Pinpoint the cell where the given text exists, returning its (x, y) midpoint coordinate. 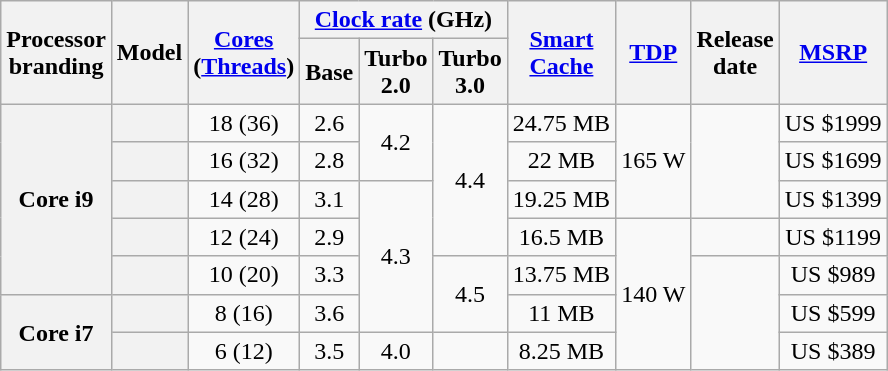
22 MB (561, 161)
8.25 MB (561, 351)
US $1199 (833, 237)
US $989 (833, 275)
Turbo3.0 (470, 72)
US $389 (833, 351)
3.6 (330, 313)
4.2 (396, 142)
3.1 (330, 199)
Processorbranding (56, 52)
2.6 (330, 123)
Clock rate (GHz) (404, 20)
SmartCache (561, 52)
12 (24) (244, 237)
16 (32) (244, 161)
Cores(Threads) (244, 52)
US $1699 (833, 161)
14 (28) (244, 199)
US $599 (833, 313)
Model (149, 52)
19.25 MB (561, 199)
MSRP (833, 52)
TDP (654, 52)
4.3 (396, 256)
Core i7 (56, 332)
US $1399 (833, 199)
6 (12) (244, 351)
4.4 (470, 180)
Core i9 (56, 199)
18 (36) (244, 123)
10 (20) (244, 275)
Releasedate (735, 52)
11 MB (561, 313)
3.5 (330, 351)
Turbo2.0 (396, 72)
Base (330, 72)
4.0 (396, 351)
US $1999 (833, 123)
4.5 (470, 294)
2.9 (330, 237)
2.8 (330, 161)
3.3 (330, 275)
13.75 MB (561, 275)
8 (16) (244, 313)
140 W (654, 294)
16.5 MB (561, 237)
24.75 MB (561, 123)
165 W (654, 161)
